Capture the cell that displays the provided text and extract its (x, y) central coordinate. 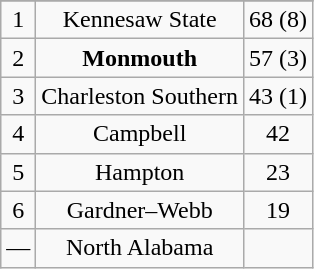
— (18, 248)
Monmouth (140, 58)
Campbell (140, 134)
Kennesaw State (140, 20)
57 (3) (278, 58)
Hampton (140, 172)
43 (1) (278, 96)
42 (278, 134)
4 (18, 134)
Charleston Southern (140, 96)
3 (18, 96)
North Alabama (140, 248)
68 (8) (278, 20)
19 (278, 210)
Gardner–Webb (140, 210)
1 (18, 20)
23 (278, 172)
5 (18, 172)
2 (18, 58)
6 (18, 210)
